Return the (x, y) coordinate for the center point of the cell that contains the specified text.  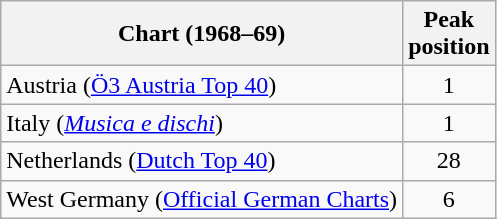
Austria (Ö3 Austria Top 40) (202, 85)
28 (449, 161)
West Germany (Official German Charts) (202, 199)
Italy (Musica e dischi) (202, 123)
Chart (1968–69) (202, 34)
Netherlands (Dutch Top 40) (202, 161)
6 (449, 199)
Peakposition (449, 34)
